Extract the [x, y] coordinate from the center of the cell holding the provided text.  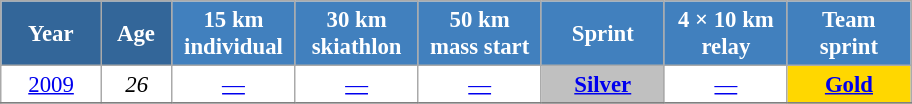
Silver [602, 85]
Team sprint [848, 34]
Year [52, 34]
26 [136, 85]
Gold [848, 85]
Age [136, 34]
50 km mass start [480, 34]
15 km individual [234, 34]
Sprint [602, 34]
4 × 10 km relay [726, 34]
30 km skiathlon [356, 34]
2009 [52, 85]
